Return the [X, Y] coordinate for the center point of the cell that contains the specified text.  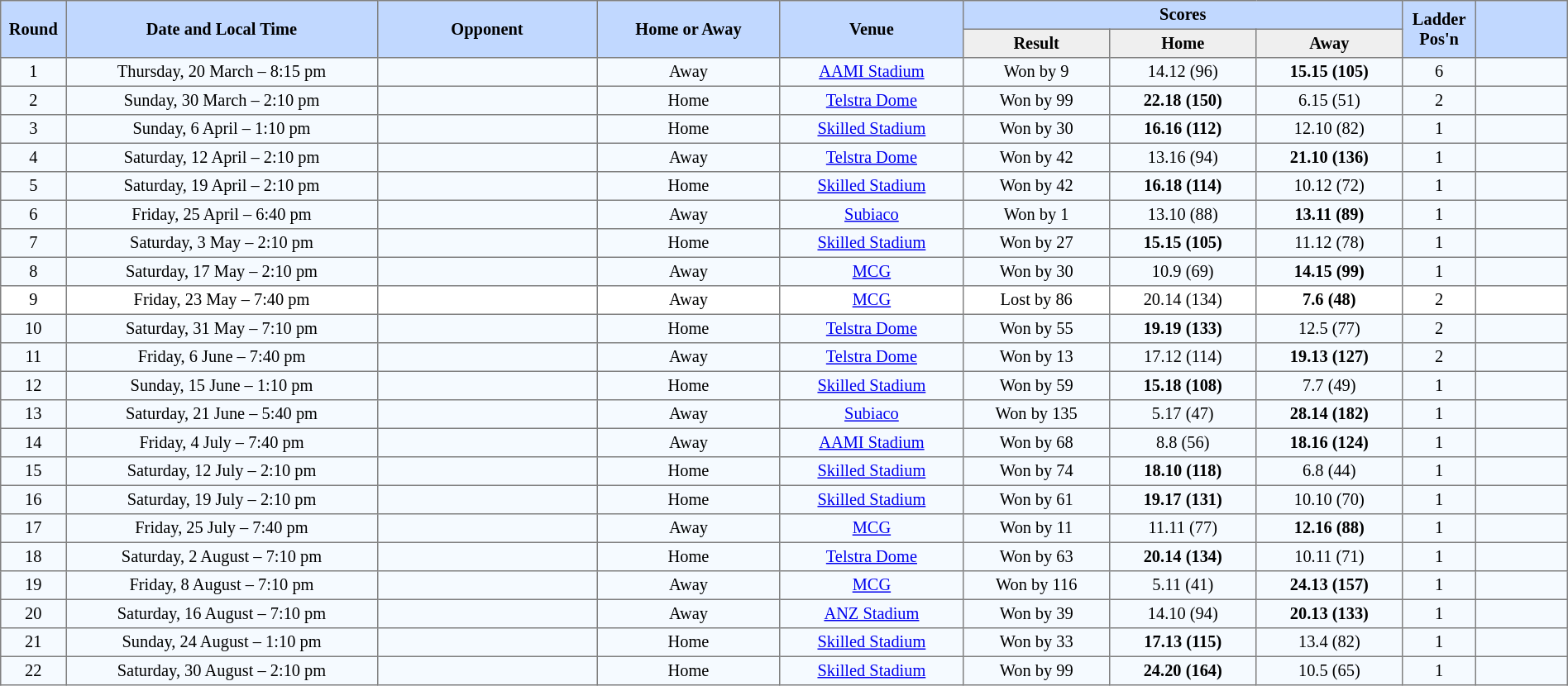
14.12 (96) [1183, 72]
18 [33, 556]
16.16 (112) [1183, 129]
3 [33, 129]
12.10 (82) [1330, 129]
Won by 13 [1037, 357]
11 [33, 357]
Ladder Pos'n [1439, 30]
Won by 63 [1037, 556]
Won by 135 [1037, 414]
5.11 (41) [1183, 585]
15.18 (108) [1183, 385]
28.14 (182) [1330, 414]
Scores [1183, 15]
Won by 61 [1037, 499]
Sunday, 6 April – 1:10 pm [222, 129]
24.20 (164) [1183, 670]
Friday, 6 June – 7:40 pm [222, 357]
13.4 (82) [1330, 642]
Saturday, 19 July – 2:10 pm [222, 499]
10.11 (71) [1330, 556]
13.16 (94) [1183, 157]
8 [33, 271]
Friday, 23 May – 7:40 pm [222, 300]
Won by 39 [1037, 613]
Friday, 8 August – 7:10 pm [222, 585]
Won by 116 [1037, 585]
18.10 (118) [1183, 471]
Date and Local Time [222, 30]
Won by 55 [1037, 328]
Result [1037, 43]
12.16 (88) [1330, 528]
12 [33, 385]
Opponent [487, 30]
18.16 (124) [1330, 442]
10.5 (65) [1330, 670]
14.10 (94) [1183, 613]
12.5 (77) [1330, 328]
ANZ Stadium [872, 613]
21.10 (136) [1330, 157]
Won by 68 [1037, 442]
10.9 (69) [1183, 271]
11.11 (77) [1183, 528]
7.7 (49) [1330, 385]
21 [33, 642]
Friday, 25 July – 7:40 pm [222, 528]
10 [33, 328]
17.13 (115) [1183, 642]
8.8 (56) [1183, 442]
6.15 (51) [1330, 100]
Won by 9 [1037, 72]
5.17 (47) [1183, 414]
Sunday, 24 August – 1:10 pm [222, 642]
20.13 (133) [1330, 613]
14.15 (99) [1330, 271]
Won by 27 [1037, 243]
Saturday, 31 May – 7:10 pm [222, 328]
7.6 (48) [1330, 300]
Saturday, 2 August – 7:10 pm [222, 556]
20 [33, 613]
Saturday, 12 July – 2:10 pm [222, 471]
4 [33, 157]
Round [33, 30]
13.10 (88) [1183, 214]
24.13 (157) [1330, 585]
Friday, 4 July – 7:40 pm [222, 442]
Won by 11 [1037, 528]
Venue [872, 30]
Won by 59 [1037, 385]
Lost by 86 [1037, 300]
7 [33, 243]
Won by 1 [1037, 214]
Friday, 25 April – 6:40 pm [222, 214]
13 [33, 414]
19 [33, 585]
16.18 (114) [1183, 186]
22 [33, 670]
22.18 (150) [1183, 100]
Thursday, 20 March – 8:15 pm [222, 72]
Won by 74 [1037, 471]
5 [33, 186]
Home or Away [688, 30]
19.17 (131) [1183, 499]
Saturday, 19 April – 2:10 pm [222, 186]
19.13 (127) [1330, 357]
Saturday, 16 August – 7:10 pm [222, 613]
Saturday, 30 August – 2:10 pm [222, 670]
Sunday, 15 June – 1:10 pm [222, 385]
Saturday, 17 May – 2:10 pm [222, 271]
10.10 (70) [1330, 499]
9 [33, 300]
Saturday, 3 May – 2:10 pm [222, 243]
13.11 (89) [1330, 214]
15 [33, 471]
11.12 (78) [1330, 243]
Saturday, 12 April – 2:10 pm [222, 157]
Saturday, 21 June – 5:40 pm [222, 414]
14 [33, 442]
17 [33, 528]
6.8 (44) [1330, 471]
19.19 (133) [1183, 328]
16 [33, 499]
Won by 33 [1037, 642]
17.12 (114) [1183, 357]
Sunday, 30 March – 2:10 pm [222, 100]
10.12 (72) [1330, 186]
